Capture the cell that displays the provided text and extract its [X, Y] central coordinate. 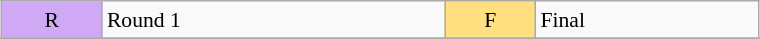
Round 1 [274, 20]
R [52, 20]
F [490, 20]
Final [648, 20]
